For the text-containing cell, return its midpoint in [x, y] coordinate format. 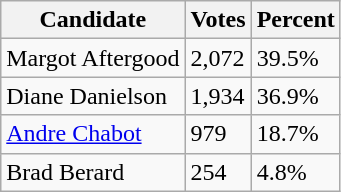
Percent [296, 20]
36.9% [296, 96]
2,072 [218, 58]
Margot Aftergood [93, 58]
Diane Danielson [93, 96]
Brad Berard [93, 172]
Andre Chabot [93, 134]
Candidate [93, 20]
39.5% [296, 58]
979 [218, 134]
4.8% [296, 172]
18.7% [296, 134]
254 [218, 172]
1,934 [218, 96]
Votes [218, 20]
